Return (X, Y) of the center of cell containing provided text 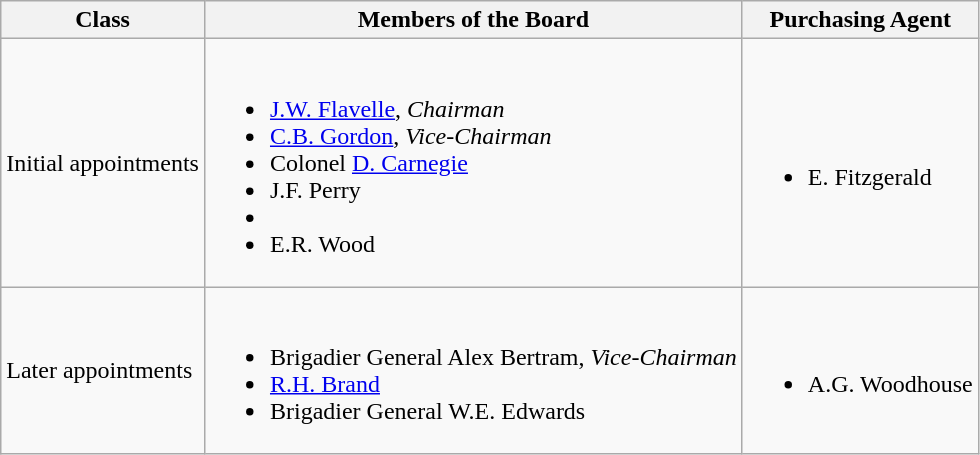
A.G. Woodhouse (860, 370)
Brigadier General Alex Bertram, Vice-ChairmanR.H. BrandBrigadier General W.E. Edwards (473, 370)
Initial appointments (103, 163)
Class (103, 20)
Later appointments (103, 370)
J.W. Flavelle, ChairmanC.B. Gordon, Vice-ChairmanColonel D. CarnegieJ.F. PerryE.R. Wood (473, 163)
E. Fitzgerald (860, 163)
Purchasing Agent (860, 20)
Members of the Board (473, 20)
